For the text-containing cell, return its midpoint in [x, y] coordinate format. 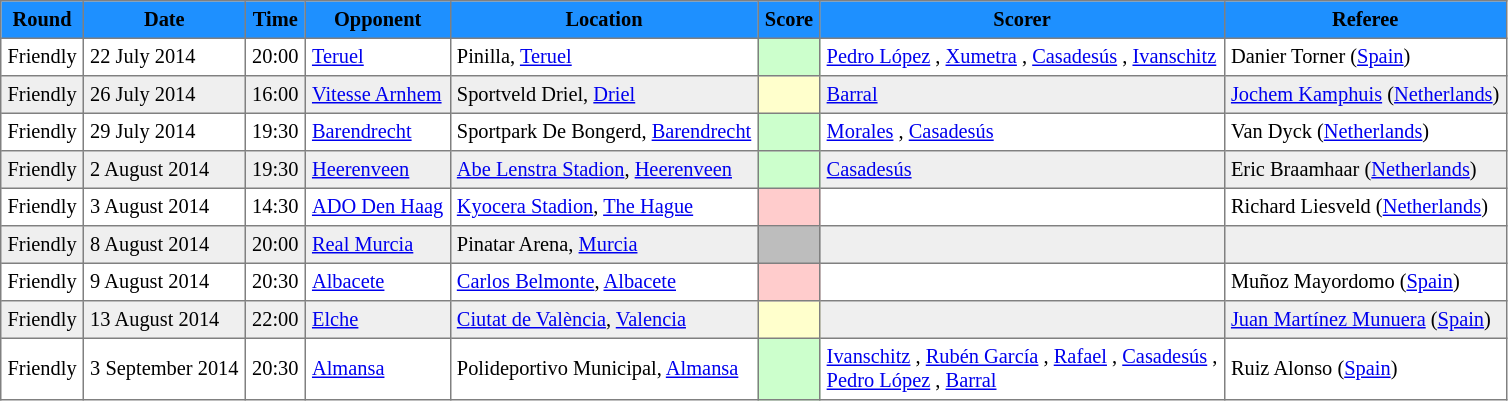
Jochem Kamphuis (Netherlands) [1365, 95]
Vitesse Arnhem [378, 95]
Sportpark De Bongerd, Barendrecht [604, 132]
Opponent [378, 20]
26 July 2014 [164, 95]
Almansa [378, 369]
Pinilla, Teruel [604, 57]
Location [604, 20]
2 August 2014 [164, 170]
Muñoz Mayordomo (Spain) [1365, 282]
Teruel [378, 57]
Scorer [1022, 20]
Referee [1365, 20]
29 July 2014 [164, 132]
Danier Torner (Spain) [1365, 57]
Date [164, 20]
Heerenveen [378, 170]
Juan Martínez Munuera (Spain) [1365, 320]
ADO Den Haag [378, 207]
Eric Braamhaar (Netherlands) [1365, 170]
Ruiz Alonso (Spain) [1365, 369]
8 August 2014 [164, 245]
Pinatar Arena, Murcia [604, 245]
Pedro López , Xumetra , Casadesús , Ivanschitz [1022, 57]
Kyocera Stadion, The Hague [604, 207]
Sportveld Driel, Driel [604, 95]
Barendrecht [378, 132]
Barral [1022, 95]
Van Dyck (Netherlands) [1365, 132]
Elche [378, 320]
Albacete [378, 282]
Ciutat de València, Valencia [604, 320]
Ivanschitz , Rubén García , Rafael , Casadesús , Pedro López , Barral [1022, 369]
Morales , Casadesús [1022, 132]
3 September 2014 [164, 369]
Real Murcia [378, 245]
Round [42, 20]
9 August 2014 [164, 282]
3 August 2014 [164, 207]
16:00 [275, 95]
Carlos Belmonte, Albacete [604, 282]
13 August 2014 [164, 320]
22 July 2014 [164, 57]
Score [789, 20]
Time [275, 20]
Casadesús [1022, 170]
Abe Lenstra Stadion, Heerenveen [604, 170]
14:30 [275, 207]
Polideportivo Municipal, Almansa [604, 369]
22:00 [275, 320]
Richard Liesveld (Netherlands) [1365, 207]
